Scan for the cell matching the given text and deliver its (x, y) coordinate at center. 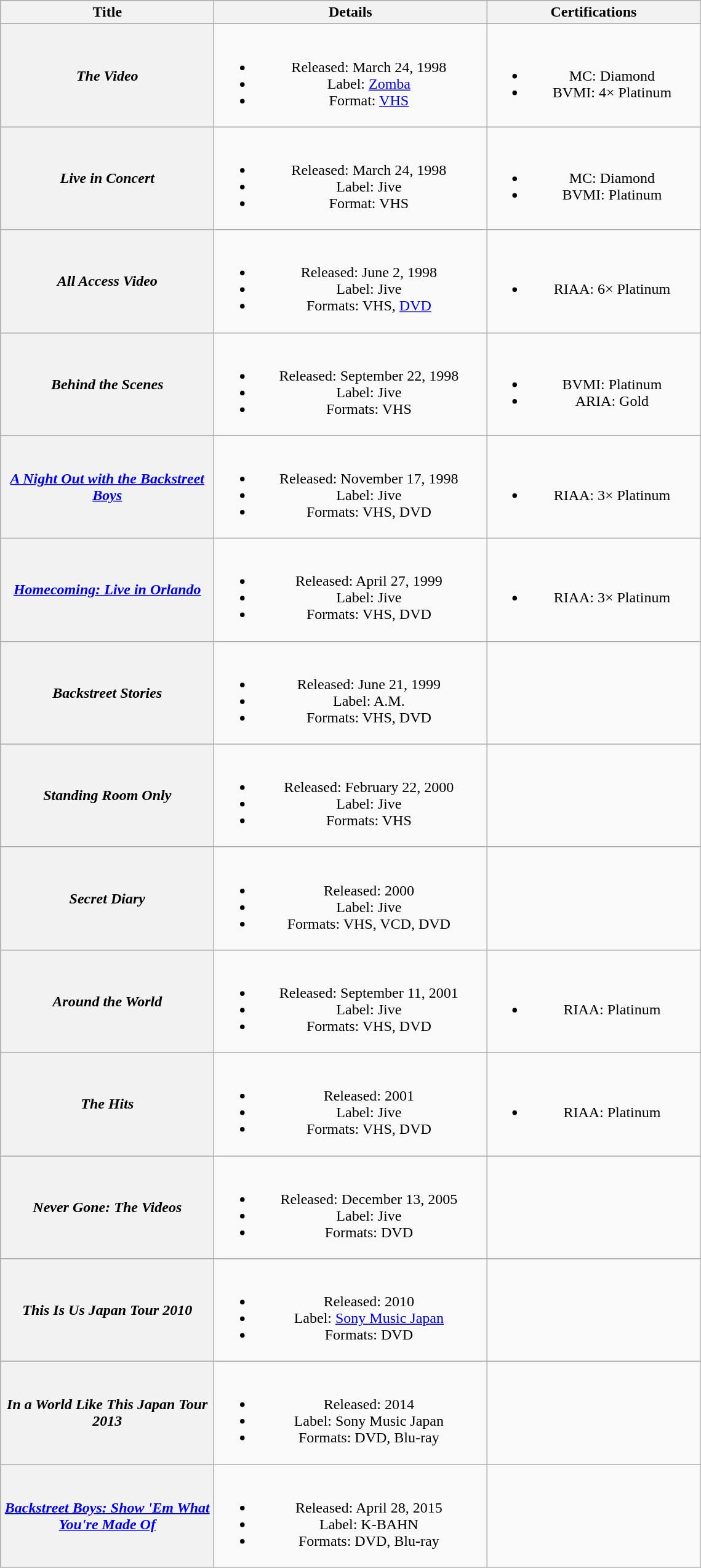
MC: DiamondBVMI: Platinum (593, 179)
Details (351, 12)
Standing Room Only (107, 796)
Released: November 17, 1998Label: JiveFormats: VHS, DVD (351, 487)
Behind the Scenes (107, 384)
Certifications (593, 12)
MC: DiamondBVMI: 4× Platinum (593, 75)
Homecoming: Live in Orlando (107, 590)
Released: 2000Label: JiveFormats: VHS, VCD, DVD (351, 898)
Backstreet Boys: Show 'Em What You're Made Of (107, 1516)
Released: December 13, 2005Label: JiveFormats: DVD (351, 1207)
Around the World (107, 1001)
RIAA: 6× Platinum (593, 281)
Released: 2010Label: Sony Music JapanFormats: DVD (351, 1311)
This Is Us Japan Tour 2010 (107, 1311)
All Access Video (107, 281)
Backstreet Stories (107, 692)
Released: March 24, 1998Label: JiveFormat: VHS (351, 179)
Released: April 27, 1999Label: JiveFormats: VHS, DVD (351, 590)
Title (107, 12)
Released: September 11, 2001Label: JiveFormats: VHS, DVD (351, 1001)
Never Gone: The Videos (107, 1207)
The Hits (107, 1104)
The Video (107, 75)
Released: June 21, 1999Label: A.M.Formats: VHS, DVD (351, 692)
Released: 2014Label: Sony Music JapanFormats: DVD, Blu-ray (351, 1413)
Live in Concert (107, 179)
A Night Out with the Backstreet Boys (107, 487)
Secret Diary (107, 898)
Released: June 2, 1998Label: JiveFormats: VHS, DVD (351, 281)
In a World Like This Japan Tour 2013 (107, 1413)
BVMI: PlatinumARIA: Gold (593, 384)
Released: April 28, 2015Label: K-BAHNFormats: DVD, Blu-ray (351, 1516)
Released: March 24, 1998Label: ZombaFormat: VHS (351, 75)
Released: February 22, 2000Label: JiveFormats: VHS (351, 796)
Released: 2001Label: JiveFormats: VHS, DVD (351, 1104)
Released: September 22, 1998Label: JiveFormats: VHS (351, 384)
